Locate the cell with the specified text and output its (X, Y) center coordinate. 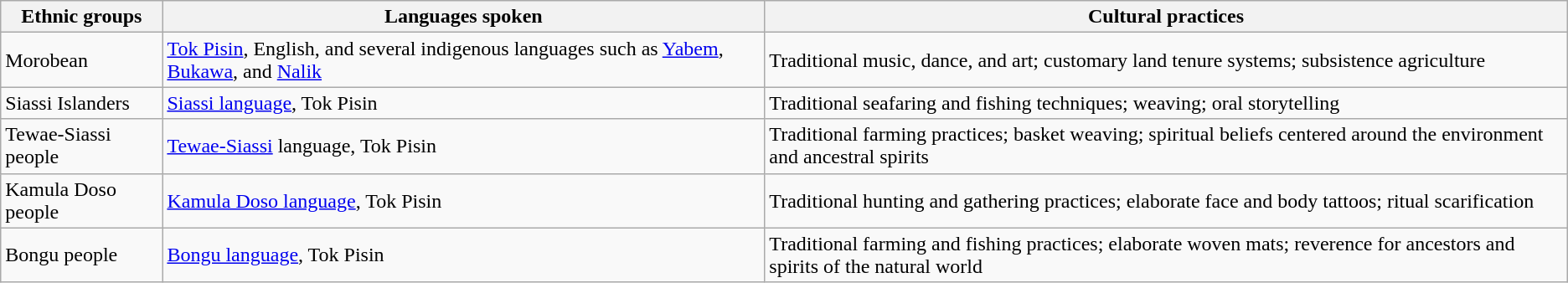
Tewae-Siassi people (82, 146)
Tewae-Siassi language, Tok Pisin (464, 146)
Bongu people (82, 255)
Morobean (82, 60)
Siassi Islanders (82, 103)
Ethnic groups (82, 17)
Traditional seafaring and fishing techniques; weaving; oral storytelling (1166, 103)
Traditional farming and fishing practices; elaborate woven mats; reverence for ancestors and spirits of the natural world (1166, 255)
Kamula Doso people (82, 201)
Traditional hunting and gathering practices; elaborate face and body tattoos; ritual scarification (1166, 201)
Cultural practices (1166, 17)
Traditional farming practices; basket weaving; spiritual beliefs centered around the environment and ancestral spirits (1166, 146)
Tok Pisin, English, and several indigenous languages such as Yabem, Bukawa, and Nalik (464, 60)
Kamula Doso language, Tok Pisin (464, 201)
Traditional music, dance, and art; customary land tenure systems; subsistence agriculture (1166, 60)
Languages spoken (464, 17)
Bongu language, Tok Pisin (464, 255)
Siassi language, Tok Pisin (464, 103)
